Search for the cell housing the specified text and yield its [X, Y] center coordinate. 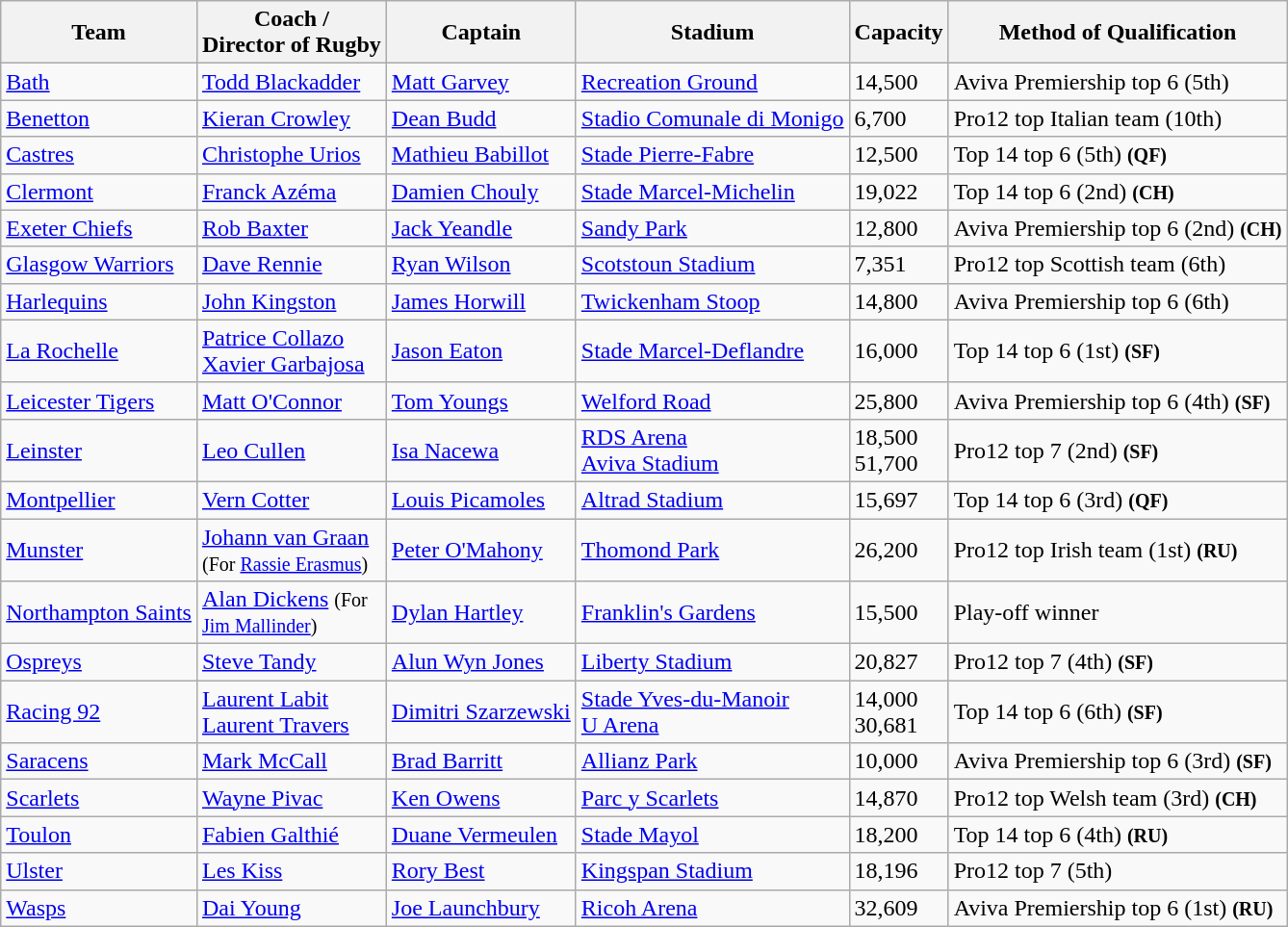
Captain [481, 33]
Rory Best [481, 871]
Brad Barritt [481, 761]
Ryan Wilson [481, 265]
Jack Yeandle [481, 228]
Kieran Crowley [291, 118]
Dean Budd [481, 118]
Jason Eaton [481, 350]
Isa Nacewa [481, 451]
Top 14 top 6 (5th) (QF) [1118, 155]
12,800 [899, 228]
Capacity [899, 33]
La Rochelle [99, 350]
Aviva Premiership top 6 (2nd) (CH) [1118, 228]
Glasgow Warriors [99, 265]
Wayne Pivac [291, 798]
Pro12 top 7 (5th) [1118, 871]
Duane Vermeulen [481, 835]
Stadium [712, 33]
Leinster [99, 451]
Liberty Stadium [712, 662]
Stade Marcel-Deflandre [712, 350]
25,800 [899, 400]
Toulon [99, 835]
Method of Qualification [1118, 33]
Dai Young [291, 908]
Parc y Scarlets [712, 798]
Peter O'Mahony [481, 549]
Coach /Director of Rugby [291, 33]
Alun Wyn Jones [481, 662]
14,00030,681 [899, 712]
Damien Chouly [481, 192]
Bath [99, 82]
Castres [99, 155]
16,000 [899, 350]
Scotstoun Stadium [712, 265]
Pro12 top Irish team (1st) (RU) [1118, 549]
7,351 [899, 265]
Aviva Premiership top 6 (5th) [1118, 82]
Ricoh Arena [712, 908]
Aviva Premiership top 6 (3rd) (SF) [1118, 761]
14,800 [899, 301]
Exeter Chiefs [99, 228]
Thomond Park [712, 549]
RDS ArenaAviva Stadium [712, 451]
Louis Picamoles [481, 500]
Team [99, 33]
15,500 [899, 612]
Dave Rennie [291, 265]
Top 14 top 6 (4th) (RU) [1118, 835]
Twickenham Stoop [712, 301]
Laurent Labit Laurent Travers [291, 712]
14,500 [899, 82]
Munster [99, 549]
14,870 [899, 798]
Tom Youngs [481, 400]
19,022 [899, 192]
Stade Marcel-Michelin [712, 192]
Joe Launchbury [481, 908]
Saracens [99, 761]
John Kingston [291, 301]
Aviva Premiership top 6 (1st) (RU) [1118, 908]
Fabien Galthié [291, 835]
Franklin's Gardens [712, 612]
Top 14 top 6 (2nd) (CH) [1118, 192]
Kingspan Stadium [712, 871]
Sandy Park [712, 228]
Dimitri Szarzewski [481, 712]
Racing 92 [99, 712]
12,500 [899, 155]
Johann van Graan(For Rassie Erasmus) [291, 549]
Scarlets [99, 798]
Recreation Ground [712, 82]
32,609 [899, 908]
Northampton Saints [99, 612]
Pro12 top 7 (4th) (SF) [1118, 662]
Pro12 top Italian team (10th) [1118, 118]
Stade Pierre-Fabre [712, 155]
Montpellier [99, 500]
6,700 [899, 118]
Harlequins [99, 301]
Christophe Urios [291, 155]
Les Kiss [291, 871]
18,200 [899, 835]
Pro12 top Scottish team (6th) [1118, 265]
Stadio Comunale di Monigo [712, 118]
Vern Cotter [291, 500]
Dylan Hartley [481, 612]
Aviva Premiership top 6 (6th) [1118, 301]
15,697 [899, 500]
Stade Mayol [712, 835]
Rob Baxter [291, 228]
Steve Tandy [291, 662]
Top 14 top 6 (6th) (SF) [1118, 712]
Patrice Collazo Xavier Garbajosa [291, 350]
Leo Cullen [291, 451]
James Horwill [481, 301]
18,50051,700 [899, 451]
Leicester Tigers [99, 400]
Ken Owens [481, 798]
Alan Dickens (For Jim Mallinder) [291, 612]
Ulster [99, 871]
Ospreys [99, 662]
Pro12 top Welsh team (3rd) (CH) [1118, 798]
Welford Road [712, 400]
Aviva Premiership top 6 (4th) (SF) [1118, 400]
Benetton [99, 118]
Todd Blackadder [291, 82]
26,200 [899, 549]
Matt O'Connor [291, 400]
Play-off winner [1118, 612]
18,196 [899, 871]
Altrad Stadium [712, 500]
Pro12 top 7 (2nd) (SF) [1118, 451]
Stade Yves-du-ManoirU Arena [712, 712]
Matt Garvey [481, 82]
20,827 [899, 662]
Wasps [99, 908]
Mathieu Babillot [481, 155]
Clermont [99, 192]
Top 14 top 6 (3rd) (QF) [1118, 500]
Allianz Park [712, 761]
Mark McCall [291, 761]
Top 14 top 6 (1st) (SF) [1118, 350]
10,000 [899, 761]
Franck Azéma [291, 192]
